Find where the given text appears and provide that cell's center as [x, y] coordinate. 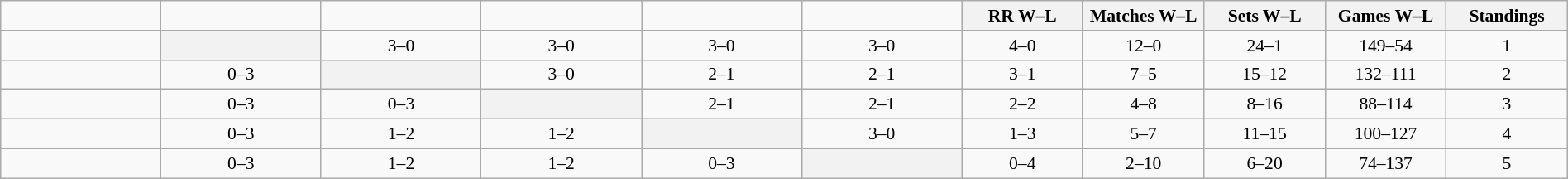
74–137 [1385, 163]
7–5 [1143, 75]
0–4 [1022, 163]
5–7 [1143, 134]
1–3 [1022, 134]
5 [1507, 163]
15–12 [1264, 75]
132–111 [1385, 75]
4–8 [1143, 104]
RR W–L [1022, 16]
Games W–L [1385, 16]
3 [1507, 104]
Standings [1507, 16]
12–0 [1143, 46]
6–20 [1264, 163]
1 [1507, 46]
2–10 [1143, 163]
2 [1507, 75]
Sets W–L [1264, 16]
4 [1507, 134]
11–15 [1264, 134]
149–54 [1385, 46]
3–1 [1022, 75]
88–114 [1385, 104]
Matches W–L [1143, 16]
2–2 [1022, 104]
100–127 [1385, 134]
24–1 [1264, 46]
4–0 [1022, 46]
8–16 [1264, 104]
